Identify which cell holds the provided text, then report its (x, y) central coordinate. 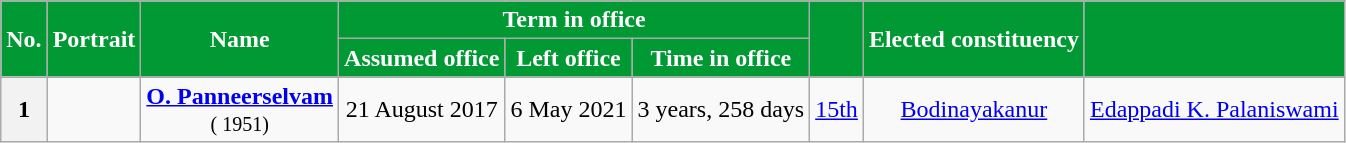
Elected constituency (974, 39)
Time in office (721, 58)
21 August 2017 (422, 110)
Assumed office (422, 58)
Edappadi K. Palaniswami (1214, 110)
No. (24, 39)
Name (240, 39)
Portrait (94, 39)
Left office (568, 58)
1 (24, 110)
O. Panneerselvam( 1951) (240, 110)
Bodinayakanur (974, 110)
15th (837, 110)
Term in office (574, 20)
3 years, 258 days (721, 110)
6 May 2021 (568, 110)
